From the cell containing the given text, extract its center point as [X, Y] coordinate. 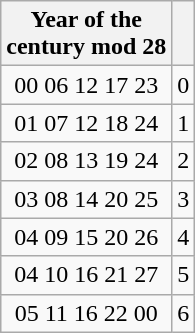
6 [184, 313]
0 [184, 85]
3 [184, 199]
02 08 13 19 24 [86, 161]
01 07 12 18 24 [86, 123]
05 11 16 22 00 [86, 313]
1 [184, 123]
Year of thecentury mod 28 [86, 34]
5 [184, 275]
2 [184, 161]
00 06 12 17 23 [86, 85]
04 09 15 20 26 [86, 237]
04 10 16 21 27 [86, 275]
4 [184, 237]
03 08 14 20 25 [86, 199]
